Return the (X, Y) coordinate for the center point of the cell that contains the specified text.  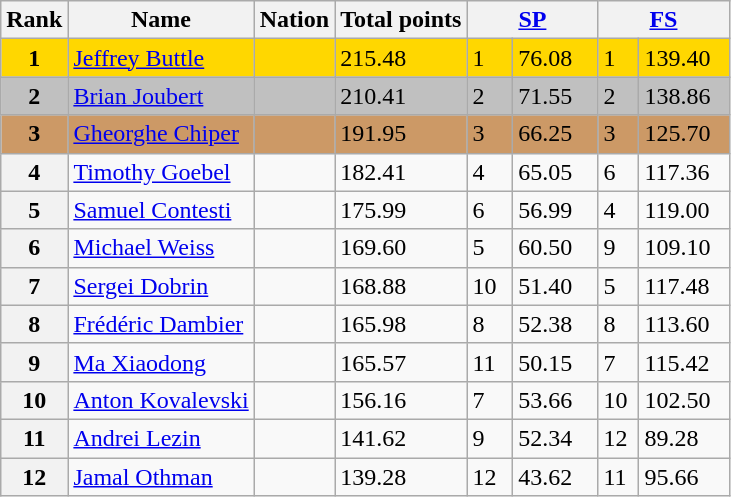
Nation (294, 20)
113.60 (684, 324)
139.28 (401, 477)
76.08 (556, 58)
117.48 (684, 286)
Jeffrey Buttle (161, 58)
Jamal Othman (161, 477)
Anton Kovalevski (161, 400)
Timothy Goebel (161, 172)
FS (664, 20)
182.41 (401, 172)
56.99 (556, 210)
Rank (34, 20)
102.50 (684, 400)
Total points (401, 20)
51.40 (556, 286)
Samuel Contesti (161, 210)
65.05 (556, 172)
95.66 (684, 477)
139.40 (684, 58)
Ma Xiaodong (161, 362)
43.62 (556, 477)
117.36 (684, 172)
138.86 (684, 96)
Frédéric Dambier (161, 324)
Gheorghe Chiper (161, 134)
Brian Joubert (161, 96)
52.38 (556, 324)
66.25 (556, 134)
156.16 (401, 400)
50.15 (556, 362)
119.00 (684, 210)
53.66 (556, 400)
SP (532, 20)
165.98 (401, 324)
169.60 (401, 248)
71.55 (556, 96)
115.42 (684, 362)
141.62 (401, 438)
Name (161, 20)
Sergei Dobrin (161, 286)
109.10 (684, 248)
165.57 (401, 362)
215.48 (401, 58)
191.95 (401, 134)
168.88 (401, 286)
210.41 (401, 96)
Michael Weiss (161, 248)
125.70 (684, 134)
89.28 (684, 438)
60.50 (556, 248)
Andrei Lezin (161, 438)
52.34 (556, 438)
175.99 (401, 210)
